Provide the [x, y] coordinate of the cell's center where the given text is located.  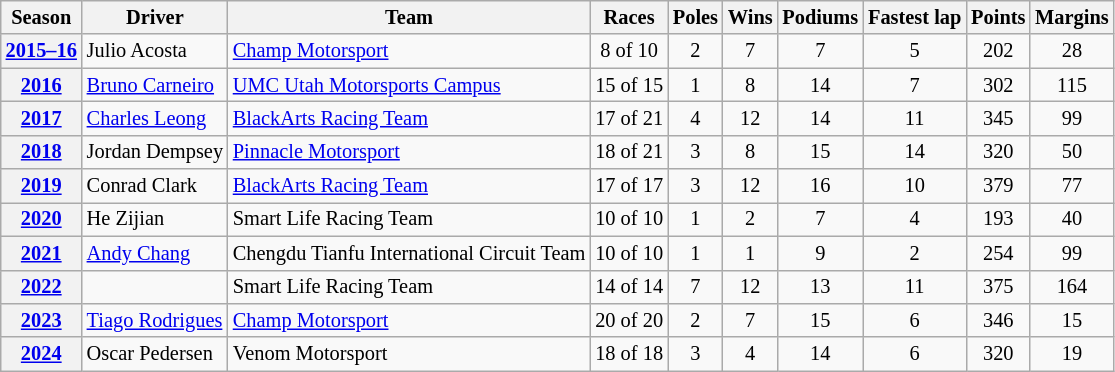
16 [821, 186]
2019 [42, 186]
2023 [42, 320]
375 [998, 287]
254 [998, 253]
Chengdu Tianfu International Circuit Team [409, 253]
Andy Chang [155, 253]
9 [821, 253]
13 [821, 287]
14 of 14 [629, 287]
164 [1072, 287]
Conrad Clark [155, 186]
2017 [42, 118]
2016 [42, 85]
202 [998, 51]
17 of 17 [629, 186]
UMC Utah Motorsports Campus [409, 85]
Julio Acosta [155, 51]
115 [1072, 85]
28 [1072, 51]
Wins [750, 17]
345 [998, 118]
19 [1072, 354]
193 [998, 219]
Races [629, 17]
18 of 21 [629, 152]
2022 [42, 287]
346 [998, 320]
2020 [42, 219]
2024 [42, 354]
Points [998, 17]
5 [914, 51]
18 of 18 [629, 354]
Jordan Dempsey [155, 152]
2015–16 [42, 51]
Team [409, 17]
Venom Motorsport [409, 354]
Poles [696, 17]
17 of 21 [629, 118]
302 [998, 85]
Tiago Rodrigues [155, 320]
15 of 15 [629, 85]
Margins [1072, 17]
Bruno Carneiro [155, 85]
Charles Leong [155, 118]
Podiums [821, 17]
Driver [155, 17]
Oscar Pedersen [155, 354]
Fastest lap [914, 17]
8 of 10 [629, 51]
2021 [42, 253]
20 of 20 [629, 320]
40 [1072, 219]
2018 [42, 152]
He Zijian [155, 219]
Pinnacle Motorsport [409, 152]
379 [998, 186]
50 [1072, 152]
Season [42, 17]
10 [914, 186]
77 [1072, 186]
